Return the (x, y) coordinate for the center point of the cell that contains the specified text.  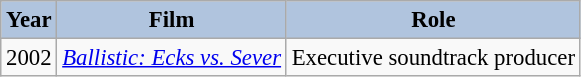
Ballistic: Ecks vs. Sever (172, 58)
Executive soundtrack producer (433, 58)
Role (433, 20)
2002 (29, 58)
Film (172, 20)
Year (29, 20)
